Find where the given text appears and provide that cell's center as [x, y] coordinate. 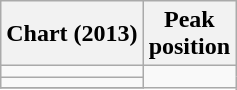
Chart (2013) [72, 34]
Peakposition [189, 34]
